Return the (X, Y) coordinate for the center point of the cell that contains the specified text.  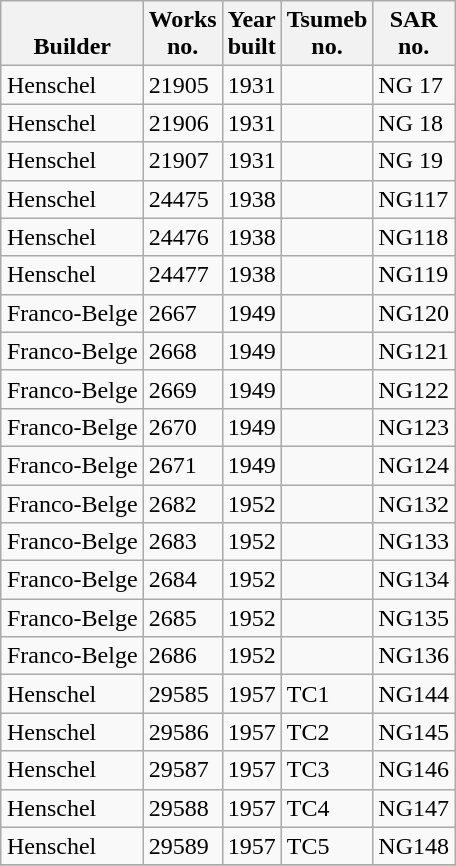
2682 (182, 503)
24477 (182, 275)
21905 (182, 85)
29587 (182, 770)
2669 (182, 389)
Tsumebno. (327, 34)
NG121 (414, 351)
NG117 (414, 199)
24476 (182, 237)
TC4 (327, 808)
NG124 (414, 465)
NG 19 (414, 161)
NG147 (414, 808)
2668 (182, 351)
2683 (182, 542)
NG120 (414, 313)
29589 (182, 846)
NG 17 (414, 85)
NG145 (414, 732)
TC5 (327, 846)
NG122 (414, 389)
2684 (182, 580)
29585 (182, 694)
Worksno. (182, 34)
NG135 (414, 618)
Builder (72, 34)
NG144 (414, 694)
NG123 (414, 427)
NG148 (414, 846)
2686 (182, 656)
21906 (182, 123)
29588 (182, 808)
Yearbuilt (252, 34)
NG119 (414, 275)
NG146 (414, 770)
2667 (182, 313)
NG133 (414, 542)
NG136 (414, 656)
TC3 (327, 770)
SARno. (414, 34)
TC2 (327, 732)
NG132 (414, 503)
2671 (182, 465)
2670 (182, 427)
29586 (182, 732)
21907 (182, 161)
NG118 (414, 237)
NG134 (414, 580)
NG 18 (414, 123)
24475 (182, 199)
2685 (182, 618)
TC1 (327, 694)
